Extract the [x, y] coordinate from the center of the cell holding the provided text.  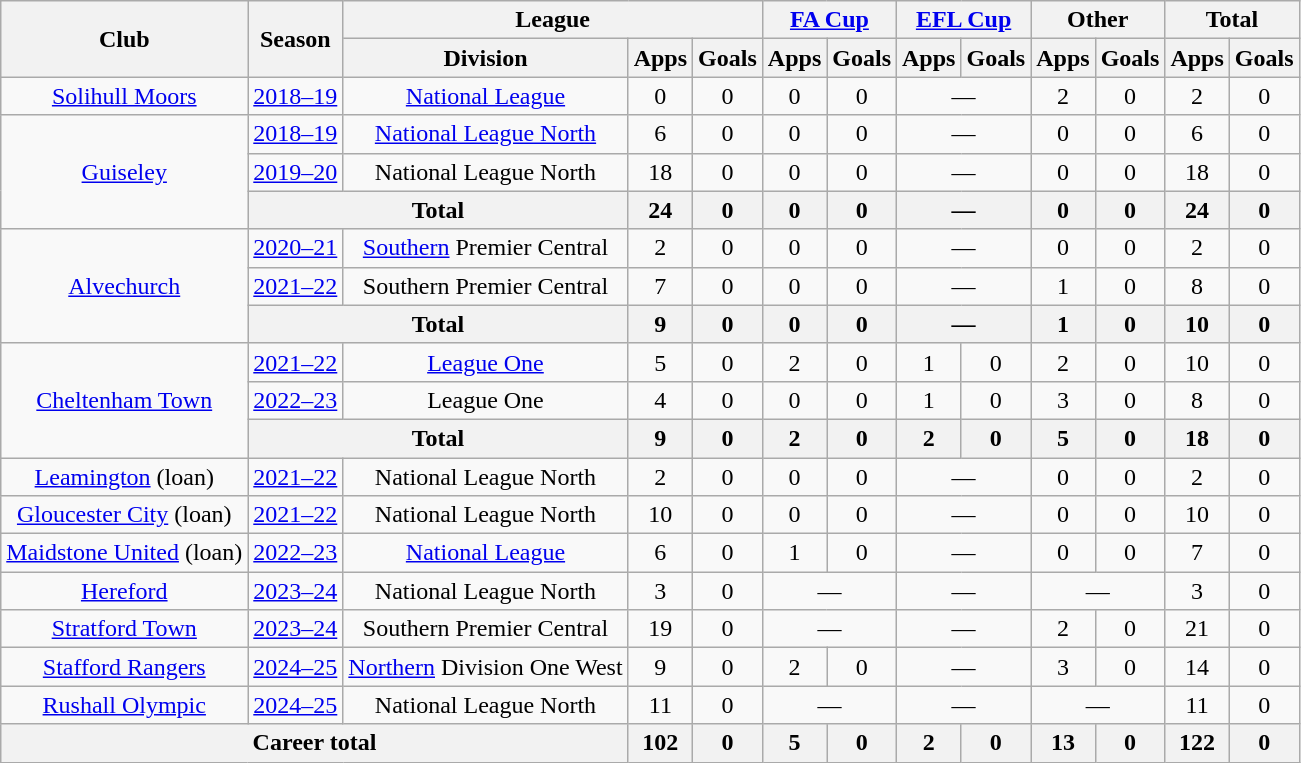
2020–21 [296, 248]
Cheltenham Town [124, 400]
Solihull Moors [124, 96]
Stratford Town [124, 629]
Other [1098, 20]
League [553, 20]
122 [1197, 743]
EFL Cup [964, 20]
Northern Division One West [486, 667]
14 [1197, 667]
21 [1197, 629]
Club [124, 39]
13 [1063, 743]
Season [296, 39]
Gloucester City (loan) [124, 515]
Maidstone United (loan) [124, 553]
Alvechurch [124, 286]
Guiseley [124, 172]
Stafford Rangers [124, 667]
Rushall Olympic [124, 705]
Hereford [124, 591]
Division [486, 58]
102 [660, 743]
FA Cup [829, 20]
Leamington (loan) [124, 477]
Career total [314, 743]
2019–20 [296, 172]
4 [660, 400]
19 [660, 629]
